Return the [x, y] coordinate for the center point of the cell that contains the specified text.  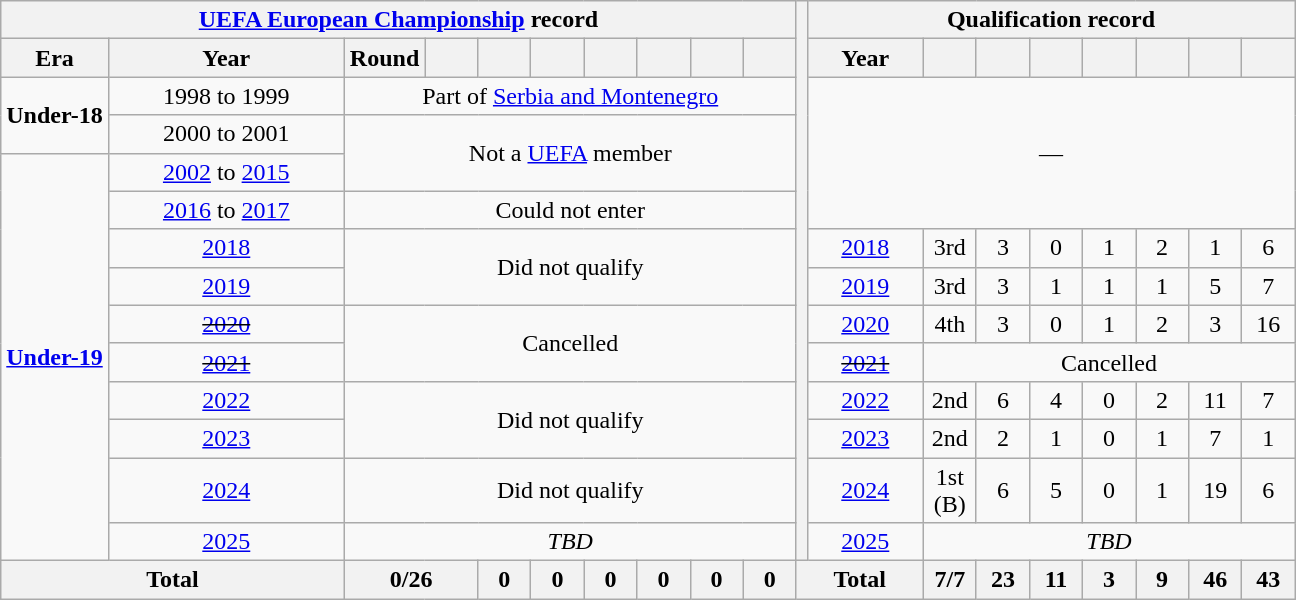
1998 to 1999 [226, 96]
23 [1002, 580]
9 [1162, 580]
Era [55, 58]
4 [1056, 400]
4th [950, 324]
16 [1268, 324]
43 [1268, 580]
Could not enter [570, 210]
Qualification record [1051, 20]
Round [384, 58]
Under-19 [55, 357]
19 [1216, 490]
Under-18 [55, 115]
2016 to 2017 [226, 210]
UEFA European Championship record [398, 20]
1st (B) [950, 490]
2000 to 2001 [226, 134]
46 [1216, 580]
2002 to 2015 [226, 172]
0/26 [411, 580]
— [1051, 153]
7/7 [950, 580]
Part of Serbia and Montenegro [570, 96]
Not a UEFA member [570, 153]
